Provide the [x, y] coordinate of the cell's center where the given text is located.  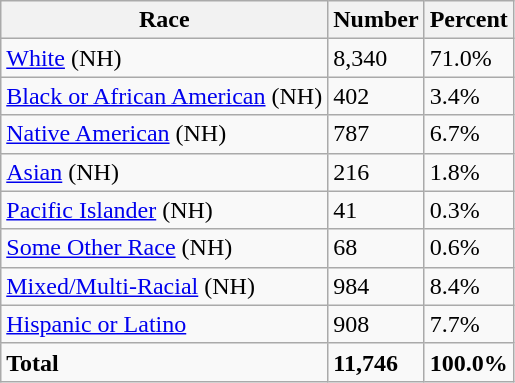
Asian (NH) [164, 172]
908 [376, 324]
Hispanic or Latino [164, 324]
Percent [468, 20]
White (NH) [164, 58]
Black or African American (NH) [164, 96]
71.0% [468, 58]
41 [376, 210]
216 [376, 172]
6.7% [468, 134]
Some Other Race (NH) [164, 248]
787 [376, 134]
984 [376, 286]
8.4% [468, 286]
0.6% [468, 248]
3.4% [468, 96]
0.3% [468, 210]
Race [164, 20]
11,746 [376, 362]
7.7% [468, 324]
Number [376, 20]
1.8% [468, 172]
68 [376, 248]
Native American (NH) [164, 134]
100.0% [468, 362]
Total [164, 362]
Mixed/Multi-Racial (NH) [164, 286]
8,340 [376, 58]
402 [376, 96]
Pacific Islander (NH) [164, 210]
